Locate the cell with the specified text and output its [x, y] center coordinate. 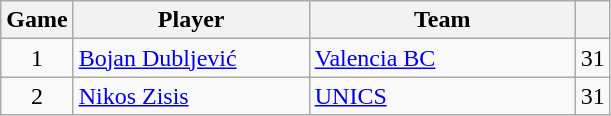
2 [37, 96]
Valencia BC [442, 58]
Bojan Dubljević [191, 58]
Team [442, 20]
1 [37, 58]
Nikos Zisis [191, 96]
UNICS [442, 96]
Player [191, 20]
Game [37, 20]
